Return the (x, y) coordinate for the center point of the cell that contains the specified text.  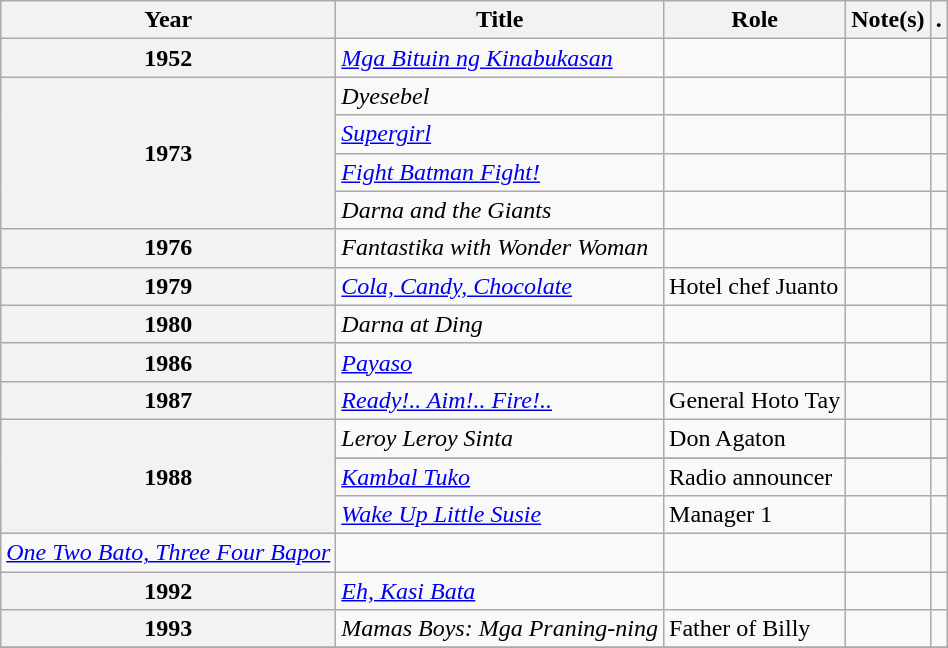
1952 (168, 58)
One Two Bato, Three Four Bapor (168, 553)
Title (500, 20)
Fight Batman Fight! (500, 172)
Note(s) (888, 20)
1988 (168, 476)
General Hoto Tay (755, 400)
Hotel chef Juanto (755, 286)
Payaso (500, 362)
Darna at Ding (500, 324)
Supergirl (500, 134)
Darna and the Giants (500, 210)
Ready!.. Aim!.. Fire!.. (500, 400)
1987 (168, 400)
1980 (168, 324)
1976 (168, 248)
. (938, 20)
Mga Bituin ng Kinabukasan (500, 58)
Don Agaton (755, 438)
Kambal Tuko (500, 477)
Radio announcer (755, 477)
Eh, Kasi Bata (500, 591)
Role (755, 20)
Father of Billy (755, 629)
Mamas Boys: Mga Praning-ning (500, 629)
1979 (168, 286)
Leroy Leroy Sinta (500, 438)
Wake Up Little Susie (500, 515)
1973 (168, 153)
Year (168, 20)
Manager 1 (755, 515)
Cola, Candy, Chocolate (500, 286)
1993 (168, 629)
1992 (168, 591)
Fantastika with Wonder Woman (500, 248)
Dyesebel (500, 96)
1986 (168, 362)
